Output the [X, Y] coordinate of the center of the cell containing the given text.  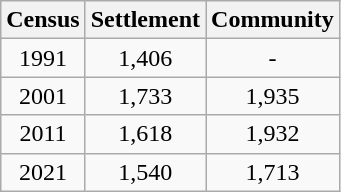
Community [273, 20]
1991 [43, 58]
1,618 [145, 134]
1,713 [273, 172]
1,935 [273, 96]
- [273, 58]
Settlement [145, 20]
2001 [43, 96]
1,540 [145, 172]
1,932 [273, 134]
1,406 [145, 58]
Census [43, 20]
1,733 [145, 96]
2011 [43, 134]
2021 [43, 172]
